Pinpoint the cell where the given text exists, returning its (x, y) midpoint coordinate. 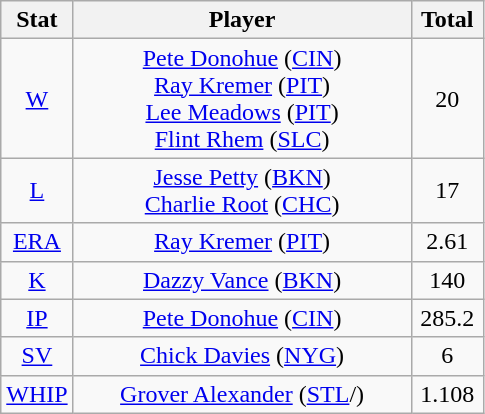
K (37, 280)
Player (242, 20)
285.2 (447, 318)
Grover Alexander (STL/) (242, 394)
Dazzy Vance (BKN) (242, 280)
6 (447, 356)
Total (447, 20)
IP (37, 318)
140 (447, 280)
Stat (37, 20)
Pete Donohue (CIN) (242, 318)
WHIP (37, 394)
17 (447, 190)
Ray Kremer (PIT) (242, 242)
W (37, 98)
20 (447, 98)
Pete Donohue (CIN)Ray Kremer (PIT)Lee Meadows (PIT)Flint Rhem (SLC) (242, 98)
2.61 (447, 242)
1.108 (447, 394)
Chick Davies (NYG) (242, 356)
SV (37, 356)
ERA (37, 242)
Jesse Petty (BKN)Charlie Root (CHC) (242, 190)
L (37, 190)
